Detect which cell encompasses the target text, then output its [X, Y] center coordinate. 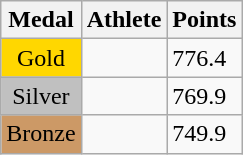
Medal [41, 20]
769.9 [204, 96]
Silver [41, 96]
Athlete [124, 20]
Points [204, 20]
749.9 [204, 134]
Bronze [41, 134]
Gold [41, 58]
776.4 [204, 58]
